Pinpoint the cell where the given text exists, returning its (x, y) midpoint coordinate. 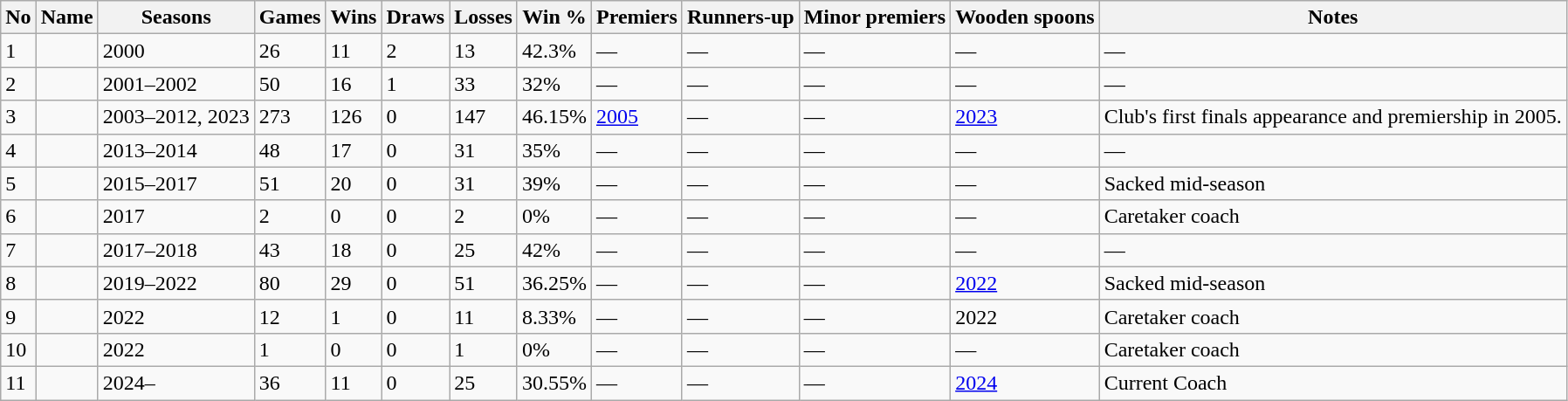
147 (484, 117)
39% (554, 183)
5 (18, 183)
Current Coach (1332, 383)
18 (354, 250)
2017 (176, 217)
126 (354, 117)
17 (354, 150)
13 (484, 51)
Wooden spoons (1025, 17)
50 (290, 84)
29 (354, 283)
2000 (176, 51)
Name (66, 17)
Premiers (636, 17)
3 (18, 117)
2024 (1025, 383)
43 (290, 250)
Runners-up (740, 17)
7 (18, 250)
2017–2018 (176, 250)
2001–2002 (176, 84)
2024– (176, 383)
16 (354, 84)
33 (484, 84)
Losses (484, 17)
Wins (354, 17)
Minor premiers (875, 17)
Draws (416, 17)
8 (18, 283)
6 (18, 217)
2003–2012, 2023 (176, 117)
46.15% (554, 117)
36 (290, 383)
42% (554, 250)
48 (290, 150)
2005 (636, 117)
273 (290, 117)
2023 (1025, 117)
2019–2022 (176, 283)
No (18, 17)
2013–2014 (176, 150)
80 (290, 283)
Win % (554, 17)
30.55% (554, 383)
8.33% (554, 316)
20 (354, 183)
Notes (1332, 17)
9 (18, 316)
Games (290, 17)
26 (290, 51)
4 (18, 150)
36.25% (554, 283)
10 (18, 349)
42.3% (554, 51)
35% (554, 150)
32% (554, 84)
12 (290, 316)
Seasons (176, 17)
Club's first finals appearance and premiership in 2005. (1332, 117)
2015–2017 (176, 183)
